Determine the [x, y] coordinate at the center of the cell enclosing the given text.  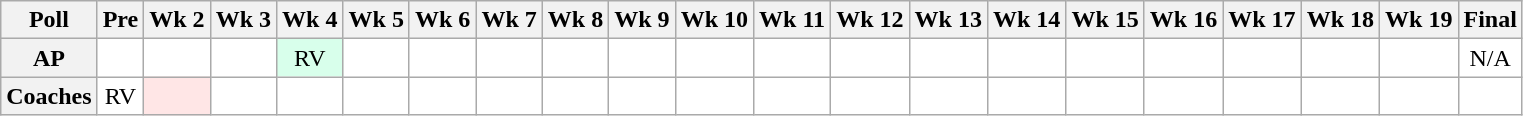
Wk 8 [575, 20]
AP [49, 58]
Wk 12 [870, 20]
Wk 14 [1026, 20]
Wk 7 [509, 20]
N/A [1490, 58]
Wk 9 [642, 20]
Wk 2 [177, 20]
Wk 11 [792, 20]
Wk 17 [1262, 20]
Wk 10 [714, 20]
Poll [49, 20]
Wk 6 [442, 20]
Wk 4 [310, 20]
Final [1490, 20]
Wk 5 [376, 20]
Wk 18 [1340, 20]
Pre [120, 20]
Wk 19 [1419, 20]
Wk 13 [948, 20]
Coaches [49, 96]
Wk 15 [1105, 20]
Wk 16 [1183, 20]
Wk 3 [243, 20]
